Output the (X, Y) coordinate of the center of the cell containing the given text.  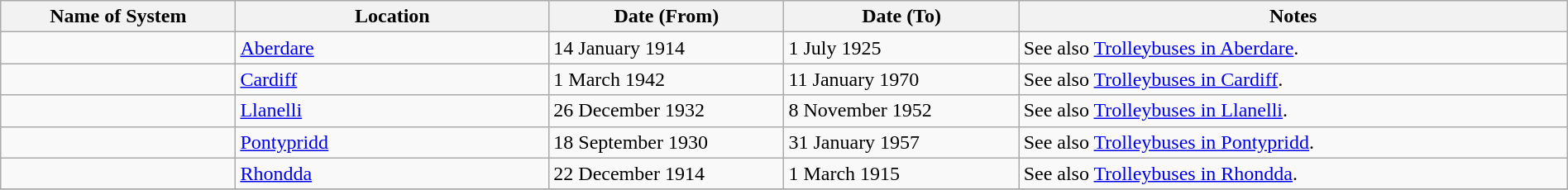
See also Trolleybuses in Aberdare. (1293, 48)
See also Trolleybuses in Cardiff. (1293, 79)
Aberdare (392, 48)
Pontypridd (392, 142)
See also Trolleybuses in Rhondda. (1293, 173)
1 March 1915 (901, 173)
See also Trolleybuses in Llanelli. (1293, 111)
1 March 1942 (667, 79)
Notes (1293, 17)
1 July 1925 (901, 48)
Date (From) (667, 17)
Date (To) (901, 17)
8 November 1952 (901, 111)
18 September 1930 (667, 142)
Cardiff (392, 79)
See also Trolleybuses in Pontypridd. (1293, 142)
22 December 1914 (667, 173)
Llanelli (392, 111)
11 January 1970 (901, 79)
Name of System (118, 17)
Location (392, 17)
Rhondda (392, 173)
14 January 1914 (667, 48)
26 December 1932 (667, 111)
31 January 1957 (901, 142)
